Provide the (X, Y) coordinate of the cell's center where the given text is located.  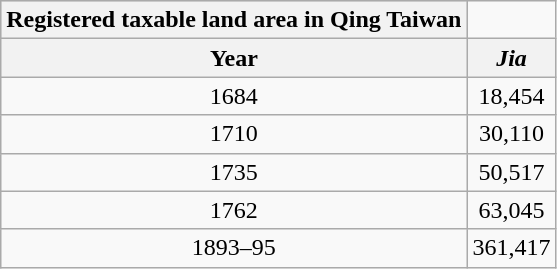
18,454 (512, 96)
1684 (234, 96)
63,045 (512, 210)
1893–95 (234, 248)
1735 (234, 172)
50,517 (512, 172)
Jia (512, 58)
1710 (234, 134)
30,110 (512, 134)
361,417 (512, 248)
Registered taxable land area in Qing Taiwan (234, 20)
1762 (234, 210)
Year (234, 58)
